Find where the given text appears and provide that cell's center as (x, y) coordinate. 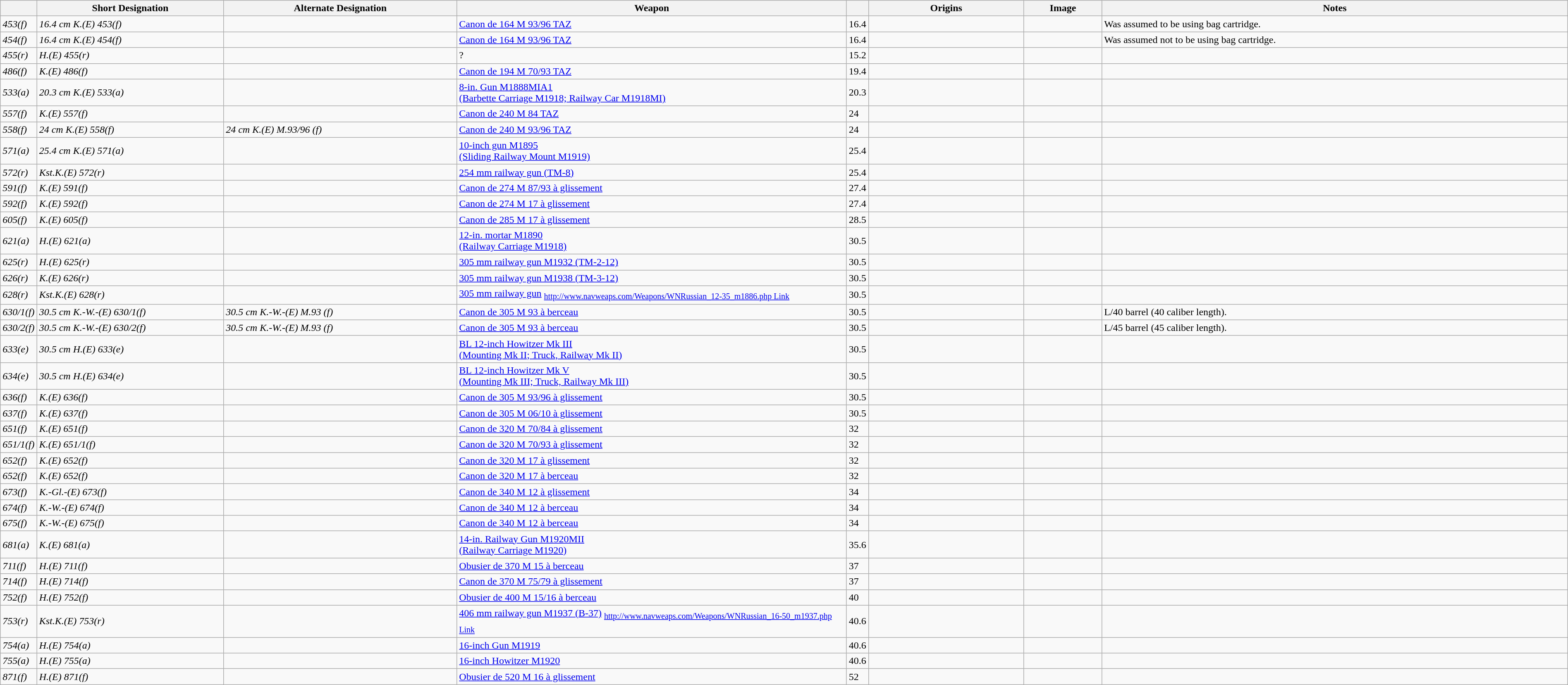
20.3 (858, 93)
40 (858, 597)
625(r) (19, 262)
Kst.K.(E) 572(r) (130, 172)
533(a) (19, 93)
K.(E) 591(f) (130, 188)
L/40 barrel (40 caliber length). (1335, 312)
651/1(f) (19, 445)
K.(E) 626(r) (130, 278)
H.(E) 871(f) (130, 677)
Canon de 240 M 93/96 TAZ (652, 129)
486(f) (19, 71)
H.(E) 755(a) (130, 661)
Canon de 274 M 17 à glissement (652, 204)
16-inch Howitzer M1920 (652, 661)
12-in. mortar M1890(Railway Carriage M1918) (652, 241)
871(f) (19, 677)
H.(E) 754(a) (130, 645)
Short Designation (130, 8)
572(r) (19, 172)
674(f) (19, 508)
454(f) (19, 40)
16.4 cm K.(E) 454(f) (130, 40)
8-in. Gun M1888MIA1(Barbette Carriage M1918; Railway Car M1918MI) (652, 93)
754(a) (19, 645)
15.2 (858, 55)
K.(E) 651/1(f) (130, 445)
630/1(f) (19, 312)
Canon de 320 M 17 à glissement (652, 460)
714(f) (19, 582)
K.(E) 636(f) (130, 397)
Canon de 285 M 17 à glissement (652, 220)
673(f) (19, 492)
305 mm railway gun M1932 (TM-2-12) (652, 262)
14-in. Railway Gun M1920MII(Railway Carriage M1920) (652, 544)
L/45 barrel (45 caliber length). (1335, 328)
634(e) (19, 376)
Obusier de 520 M 16 à glissement (652, 677)
675(f) (19, 523)
Kst.K.(E) 753(r) (130, 621)
Canon de 320 M 70/84 à glissement (652, 429)
30.5 cm K.-W.-(E) 630/2(f) (130, 328)
H.(E) 714(f) (130, 582)
K.(E) 592(f) (130, 204)
681(a) (19, 544)
Origins (946, 8)
571(a) (19, 151)
753(r) (19, 621)
651(f) (19, 429)
H.(E) 711(f) (130, 566)
Canon de 240 M 84 TAZ (652, 114)
K.(E) 637(f) (130, 413)
Canon de 274 M 87/93 à glissement (652, 188)
BL 12-inch Howitzer Mk V(Mounting Mk III; Truck, Railway Mk III) (652, 376)
Canon de 305 M 93/96 à glissement (652, 397)
630/2(f) (19, 328)
Was assumed to be using bag cartridge. (1335, 24)
H.(E) 455(r) (130, 55)
24 cm K.(E) M.93/96 (f) (340, 129)
557(f) (19, 114)
254 mm railway gun (TM-8) (652, 172)
35.6 (858, 544)
Canon de 305 M 06/10 à glissement (652, 413)
30.5 cm H.(E) 634(e) (130, 376)
Kst.K.(E) 628(r) (130, 295)
K.(E) 651(f) (130, 429)
752(f) (19, 597)
24 cm K.(E) 558(f) (130, 129)
H.(E) 752(f) (130, 597)
Notes (1335, 8)
637(f) (19, 413)
Was assumed not to be using bag cartridge. (1335, 40)
455(r) (19, 55)
Canon de 320 M 17 à berceau (652, 476)
605(f) (19, 220)
Canon de 194 M 70/93 TAZ (652, 71)
591(f) (19, 188)
Obusier de 370 M 15 à berceau (652, 566)
K.-W.-(E) 675(f) (130, 523)
Canon de 340 M 12 à glissement (652, 492)
305 mm railway gun http://www.navweaps.com/Weapons/WNRussian_12-35_m1886.php Link (652, 295)
? (652, 55)
Obusier de 400 M 15/16 à berceau (652, 597)
636(f) (19, 397)
633(e) (19, 349)
453(f) (19, 24)
30.5 cm K.-W.-(E) 630/1(f) (130, 312)
H.(E) 625(r) (130, 262)
621(a) (19, 241)
52 (858, 677)
K.(E) 681(a) (130, 544)
K.(E) 557(f) (130, 114)
305 mm railway gun M1938 (TM-3-12) (652, 278)
28.5 (858, 220)
K.(E) 486(f) (130, 71)
H.(E) 621(a) (130, 241)
K.(E) 605(f) (130, 220)
25.4 cm K.(E) 571(a) (130, 151)
Alternate Designation (340, 8)
16-inch Gun M1919 (652, 645)
711(f) (19, 566)
10-inch gun M1895(Sliding Railway Mount M1919) (652, 151)
558(f) (19, 129)
20.3 cm K.(E) 533(a) (130, 93)
592(f) (19, 204)
626(r) (19, 278)
628(r) (19, 295)
755(a) (19, 661)
K.-W.-(E) 674(f) (130, 508)
406 mm railway gun M1937 (B-37) http://www.navweaps.com/Weapons/WNRussian_16-50_m1937.php Link (652, 621)
19.4 (858, 71)
30.5 cm H.(E) 633(e) (130, 349)
Canon de 320 M 70/93 à glissement (652, 445)
Image (1063, 8)
16.4 cm K.(E) 453(f) (130, 24)
K.-Gl.-(E) 673(f) (130, 492)
Canon de 370 M 75/79 à glissement (652, 582)
BL 12-inch Howitzer Mk III(Mounting Mk II; Truck, Railway Mk II) (652, 349)
Weapon (652, 8)
